Find where the given text appears and provide that cell's center as [X, Y] coordinate. 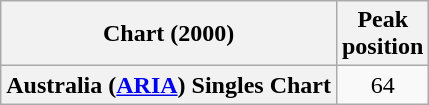
Chart (2000) [169, 34]
64 [382, 85]
Australia (ARIA) Singles Chart [169, 85]
Peakposition [382, 34]
